Return the (x, y) coordinate for the center point of the cell that contains the specified text.  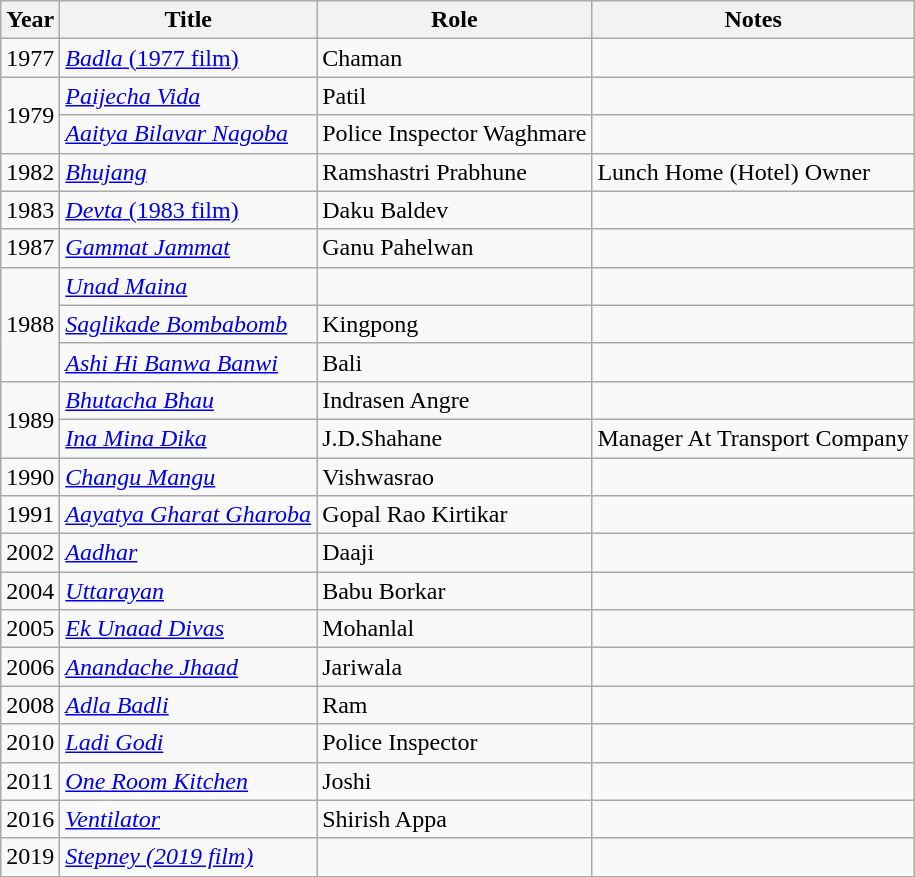
Patil (454, 96)
Notes (753, 20)
Bali (454, 362)
1987 (30, 248)
Gammat Jammat (188, 248)
Ina Mina Dika (188, 438)
Ganu Pahelwan (454, 248)
One Room Kitchen (188, 781)
2011 (30, 781)
Aaitya Bilavar Nagoba (188, 134)
Anandache Jhaad (188, 667)
Kingpong (454, 324)
Bhutacha Bhau (188, 400)
1982 (30, 172)
2010 (30, 743)
Vishwasrao (454, 477)
Ek Unaad Divas (188, 629)
1977 (30, 58)
Unad Maina (188, 286)
Stepney (2019 film) (188, 857)
Lunch Home (Hotel) Owner (753, 172)
Police Inspector (454, 743)
Chaman (454, 58)
Indrasen Angre (454, 400)
Ramshastri Prabhune (454, 172)
Title (188, 20)
Babu Borkar (454, 591)
Year (30, 20)
Ventilator (188, 819)
Daaji (454, 553)
1983 (30, 210)
Aadhar (188, 553)
Badla (1977 film) (188, 58)
1988 (30, 324)
1991 (30, 515)
2005 (30, 629)
Devta (1983 film) (188, 210)
Jariwala (454, 667)
Paijecha Vida (188, 96)
Gopal Rao Kirtikar (454, 515)
2004 (30, 591)
1979 (30, 115)
Joshi (454, 781)
J.D.Shahane (454, 438)
Role (454, 20)
Mohanlal (454, 629)
Daku Baldev (454, 210)
2008 (30, 705)
Uttarayan (188, 591)
Aayatya Gharat Gharoba (188, 515)
2002 (30, 553)
2006 (30, 667)
Police Inspector Waghmare (454, 134)
Changu Mangu (188, 477)
Shirish Appa (454, 819)
Manager At Transport Company (753, 438)
Saglikade Bombabomb (188, 324)
2016 (30, 819)
1989 (30, 419)
Ram (454, 705)
Bhujang (188, 172)
2019 (30, 857)
1990 (30, 477)
Ladi Godi (188, 743)
Adla Badli (188, 705)
Ashi Hi Banwa Banwi (188, 362)
